Identify which cell holds the provided text, then report its (x, y) central coordinate. 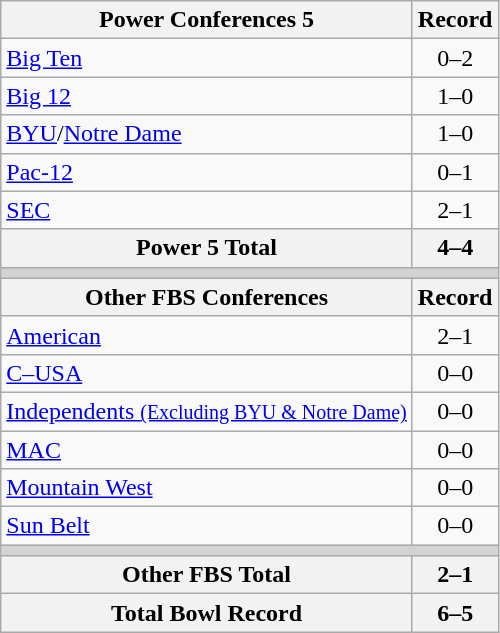
6–5 (455, 613)
BYU/Notre Dame (207, 134)
Big Ten (207, 58)
0–1 (455, 172)
Power 5 Total (207, 248)
Other FBS Total (207, 575)
Mountain West (207, 488)
Sun Belt (207, 526)
0–2 (455, 58)
Big 12 (207, 96)
Independents (Excluding BYU & Notre Dame) (207, 411)
SEC (207, 210)
C–USA (207, 373)
MAC (207, 449)
Pac-12 (207, 172)
Other FBS Conferences (207, 297)
American (207, 335)
4–4 (455, 248)
Total Bowl Record (207, 613)
Power Conferences 5 (207, 20)
